Return the (x, y) coordinate for the center point of the cell that contains the specified text.  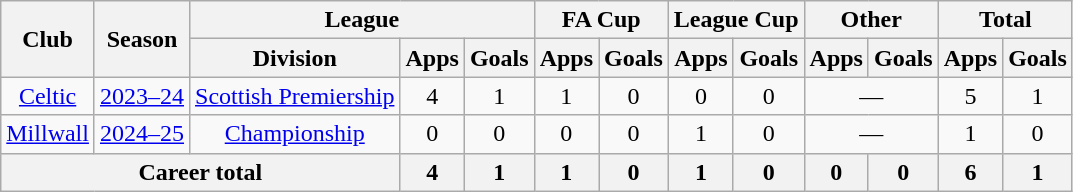
Other (871, 20)
5 (970, 96)
League Cup (736, 20)
Club (48, 39)
6 (970, 172)
Division (295, 58)
Season (142, 39)
Celtic (48, 96)
Scottish Premiership (295, 96)
2024–25 (142, 134)
Total (1005, 20)
2023–24 (142, 96)
FA Cup (601, 20)
Championship (295, 134)
League (362, 20)
Career total (200, 172)
Millwall (48, 134)
